Provide the [X, Y] coordinate of the cell's center where the given text is located.  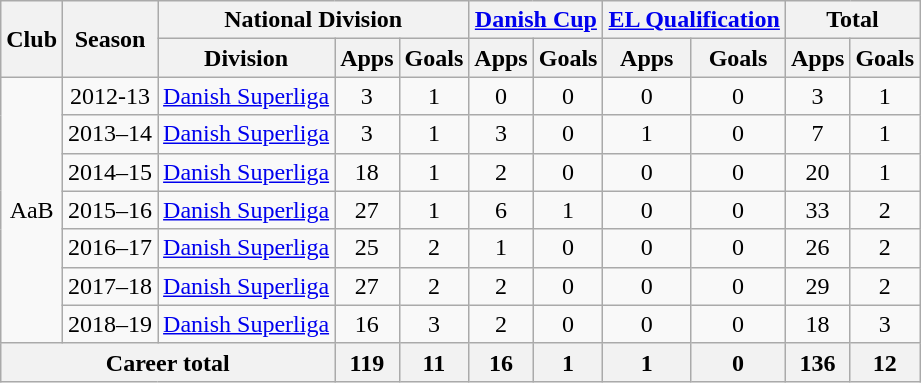
AaB [32, 210]
2014–15 [110, 172]
2017–18 [110, 286]
2012-13 [110, 96]
Division [246, 58]
119 [367, 362]
136 [817, 362]
Club [32, 39]
6 [501, 210]
29 [817, 286]
7 [817, 134]
Season [110, 39]
12 [885, 362]
2015–16 [110, 210]
25 [367, 248]
26 [817, 248]
Total [852, 20]
2013–14 [110, 134]
20 [817, 172]
2016–17 [110, 248]
Danish Cup [536, 20]
2018–19 [110, 324]
EL Qualification [694, 20]
11 [434, 362]
33 [817, 210]
Career total [168, 362]
National Division [314, 20]
